Identify which cell holds the provided text, then report its (X, Y) central coordinate. 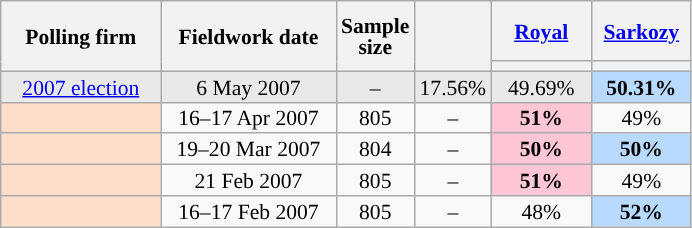
50.31% (641, 86)
6 May 2007 (248, 86)
2007 election (81, 86)
804 (375, 150)
16–17 Feb 2007 (248, 212)
16–17 Apr 2007 (248, 118)
Polling firm (81, 36)
Samplesize (375, 36)
19–20 Mar 2007 (248, 150)
49.69% (541, 86)
17.56% (452, 86)
Royal (541, 31)
Sarkozy (641, 31)
Fieldwork date (248, 36)
52% (641, 212)
21 Feb 2007 (248, 180)
48% (541, 212)
